Scan for the cell matching the given text and deliver its [x, y] coordinate at center. 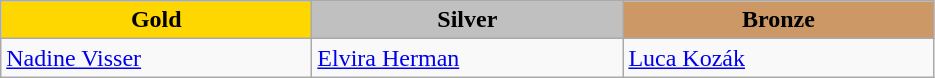
Gold [156, 20]
Luca Kozák [778, 58]
Bronze [778, 20]
Nadine Visser [156, 58]
Elvira Herman [468, 58]
Silver [468, 20]
